Return the (X, Y) coordinate for the center point of the cell that contains the specified text.  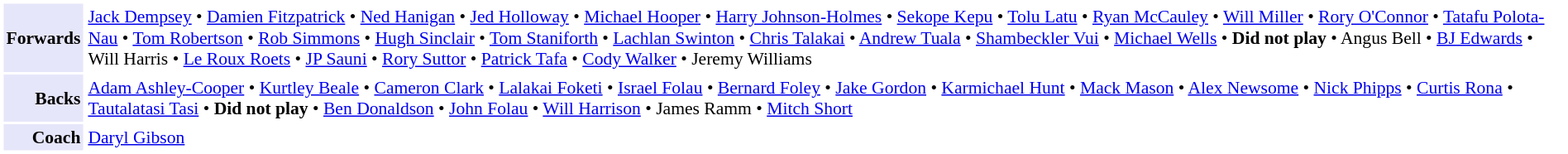
Forwards (43, 37)
Daryl Gibson (825, 137)
Backs (43, 98)
Coach (43, 137)
